Provide the (X, Y) coordinate of the cell's center where the given text is located.  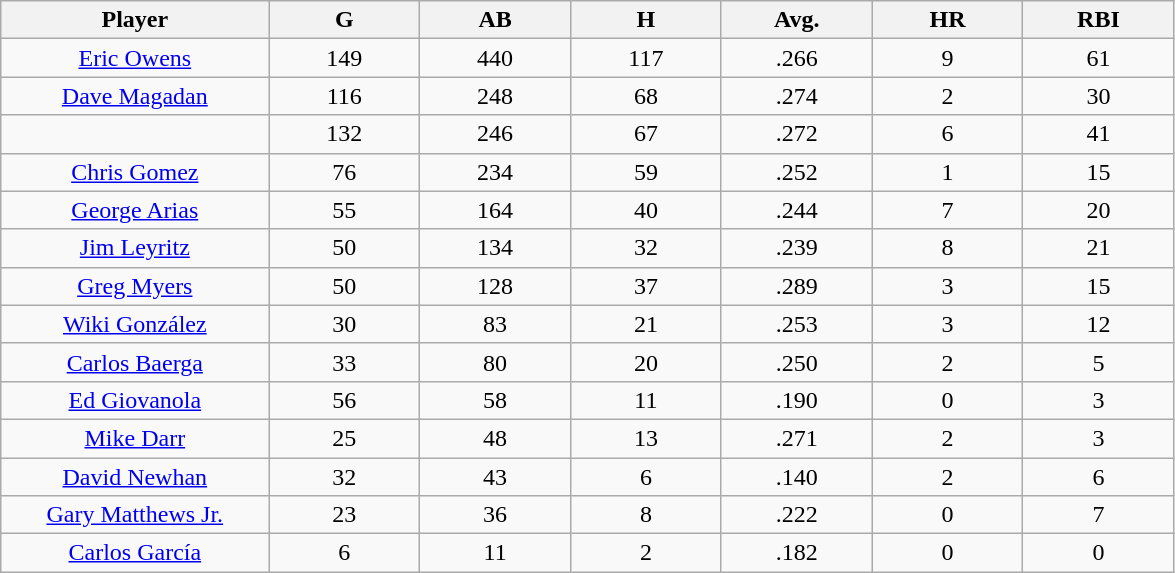
164 (496, 210)
440 (496, 58)
12 (1098, 324)
43 (496, 477)
Dave Magadan (135, 96)
AB (496, 20)
117 (646, 58)
9 (948, 58)
.271 (796, 438)
.222 (796, 515)
Wiki González (135, 324)
.266 (796, 58)
RBI (1098, 20)
246 (496, 134)
Mike Darr (135, 438)
13 (646, 438)
5 (1098, 362)
.182 (796, 553)
55 (344, 210)
76 (344, 172)
.190 (796, 400)
HR (948, 20)
149 (344, 58)
67 (646, 134)
59 (646, 172)
248 (496, 96)
33 (344, 362)
116 (344, 96)
Gary Matthews Jr. (135, 515)
58 (496, 400)
.274 (796, 96)
.140 (796, 477)
40 (646, 210)
80 (496, 362)
.289 (796, 286)
.252 (796, 172)
68 (646, 96)
Player (135, 20)
.250 (796, 362)
Ed Giovanola (135, 400)
25 (344, 438)
36 (496, 515)
Greg Myers (135, 286)
41 (1098, 134)
234 (496, 172)
Jim Leyritz (135, 248)
Avg. (796, 20)
.272 (796, 134)
Chris Gomez (135, 172)
.239 (796, 248)
Carlos García (135, 553)
132 (344, 134)
48 (496, 438)
Carlos Baerga (135, 362)
H (646, 20)
G (344, 20)
.253 (796, 324)
1 (948, 172)
134 (496, 248)
George Arias (135, 210)
23 (344, 515)
37 (646, 286)
56 (344, 400)
128 (496, 286)
Eric Owens (135, 58)
83 (496, 324)
.244 (796, 210)
61 (1098, 58)
David Newhan (135, 477)
